Pinpoint the cell where the given text exists, returning its (X, Y) midpoint coordinate. 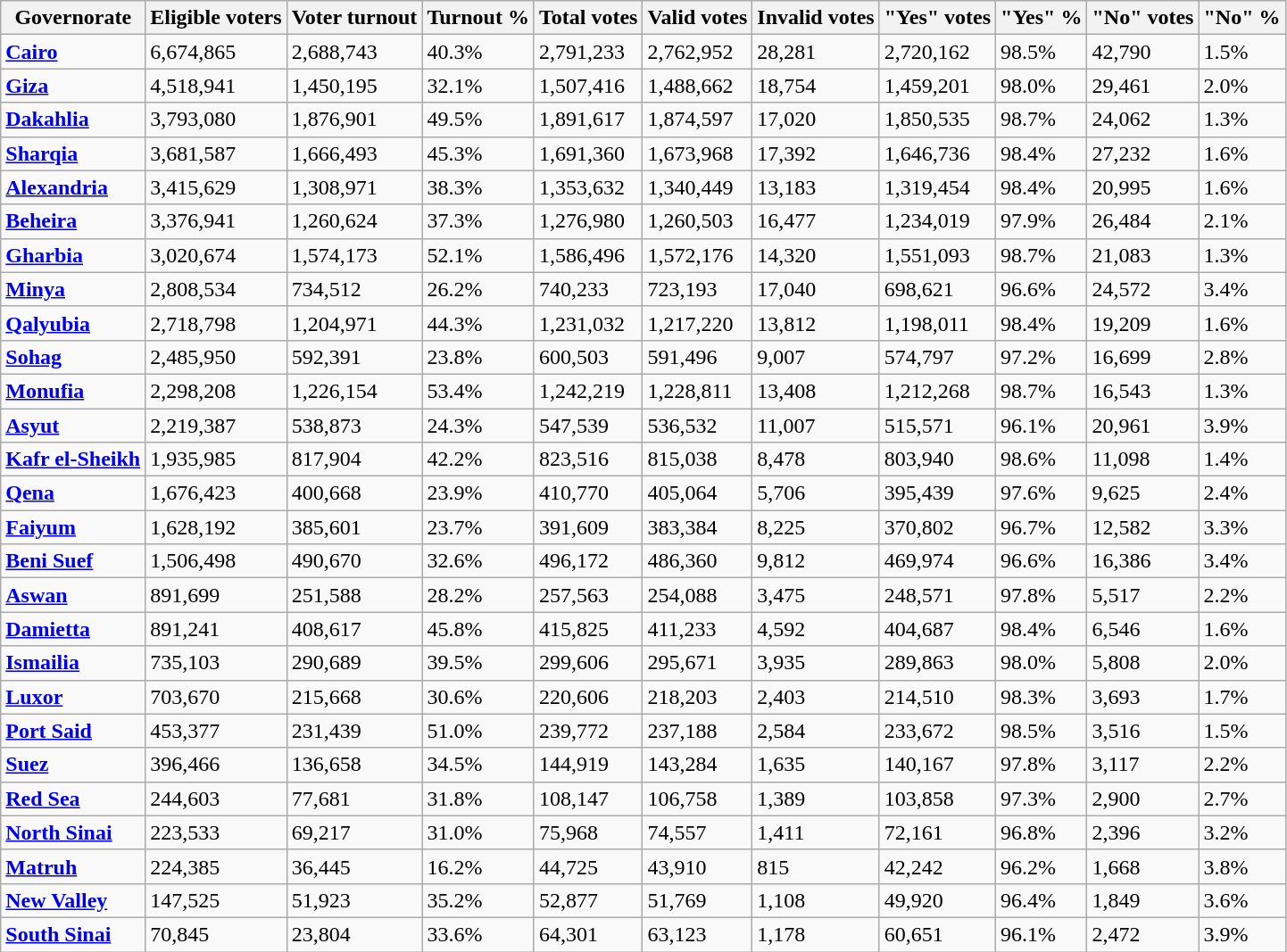
13,812 (816, 323)
8,225 (816, 527)
96.7% (1042, 527)
"No" % (1242, 18)
16,386 (1142, 561)
5,517 (1142, 595)
1,340,449 (698, 187)
52.1% (478, 255)
Asyut (73, 426)
233,672 (937, 731)
4,592 (816, 629)
415,825 (588, 629)
734,512 (354, 289)
1,635 (816, 765)
17,040 (816, 289)
383,384 (698, 527)
1,178 (816, 934)
New Valley (73, 900)
44,725 (588, 866)
24,062 (1142, 120)
1,572,176 (698, 255)
12,582 (1142, 527)
16,699 (1142, 357)
"Yes" votes (937, 18)
385,601 (354, 527)
45.3% (478, 153)
52,877 (588, 900)
North Sinai (73, 832)
1,217,220 (698, 323)
40.3% (478, 52)
237,188 (698, 731)
1,242,219 (588, 391)
Sohag (73, 357)
106,758 (698, 799)
411,233 (698, 629)
1,260,503 (698, 221)
4,518,941 (216, 86)
6,674,865 (216, 52)
1,226,154 (354, 391)
1,574,173 (354, 255)
574,797 (937, 357)
1,874,597 (698, 120)
1,507,416 (588, 86)
2.4% (1242, 493)
735,103 (216, 663)
16,543 (1142, 391)
6,546 (1142, 629)
26,484 (1142, 221)
74,557 (698, 832)
218,203 (698, 697)
2,718,798 (216, 323)
395,439 (937, 493)
Beni Suef (73, 561)
Alexandria (73, 187)
147,525 (216, 900)
17,020 (816, 120)
143,284 (698, 765)
34.5% (478, 765)
1,849 (1142, 900)
3,681,587 (216, 153)
8,478 (816, 459)
31.8% (478, 799)
469,974 (937, 561)
49.5% (478, 120)
18,754 (816, 86)
Dakahlia (73, 120)
2,472 (1142, 934)
2,485,950 (216, 357)
Red Sea (73, 799)
36,445 (354, 866)
224,385 (216, 866)
Beheira (73, 221)
3,693 (1142, 697)
39.5% (478, 663)
23.9% (478, 493)
3,475 (816, 595)
38.3% (478, 187)
11,098 (1142, 459)
3,516 (1142, 731)
Cairo (73, 52)
23.8% (478, 357)
Minya (73, 289)
248,571 (937, 595)
13,183 (816, 187)
1.7% (1242, 697)
27,232 (1142, 153)
20,995 (1142, 187)
Qalyubia (73, 323)
405,064 (698, 493)
547,539 (588, 426)
60,651 (937, 934)
723,193 (698, 289)
20,961 (1142, 426)
2.1% (1242, 221)
2,791,233 (588, 52)
1,198,011 (937, 323)
3,793,080 (216, 120)
2.7% (1242, 799)
16,477 (816, 221)
64,301 (588, 934)
Gharbia (73, 255)
1,450,195 (354, 86)
600,503 (588, 357)
408,617 (354, 629)
891,241 (216, 629)
28.2% (478, 595)
251,588 (354, 595)
1,691,360 (588, 153)
1,676,423 (216, 493)
1,876,901 (354, 120)
496,172 (588, 561)
Turnout % (478, 18)
1,935,985 (216, 459)
1,260,624 (354, 221)
220,606 (588, 697)
Damietta (73, 629)
96.2% (1042, 866)
South Sinai (73, 934)
Invalid votes (816, 18)
1,231,032 (588, 323)
239,772 (588, 731)
29,461 (1142, 86)
295,671 (698, 663)
97.2% (1042, 357)
1,666,493 (354, 153)
1,506,498 (216, 561)
891,699 (216, 595)
"No" votes (1142, 18)
404,687 (937, 629)
26.2% (478, 289)
51,769 (698, 900)
69,217 (354, 832)
5,808 (1142, 663)
42,790 (1142, 52)
13,408 (816, 391)
2,403 (816, 697)
1,668 (1142, 866)
14,320 (816, 255)
Governorate (73, 18)
3,415,629 (216, 187)
1,389 (816, 799)
223,533 (216, 832)
97.9% (1042, 221)
108,147 (588, 799)
591,496 (698, 357)
43,910 (698, 866)
Eligible voters (216, 18)
96.4% (1042, 900)
96.8% (1042, 832)
3.3% (1242, 527)
1,646,736 (937, 153)
19,209 (1142, 323)
Matruh (73, 866)
49,920 (937, 900)
2,720,162 (937, 52)
21,083 (1142, 255)
2,584 (816, 731)
1,551,093 (937, 255)
98.3% (1042, 697)
51.0% (478, 731)
Giza (73, 86)
1,212,268 (937, 391)
24.3% (478, 426)
257,563 (588, 595)
103,858 (937, 799)
244,603 (216, 799)
23.7% (478, 527)
Total votes (588, 18)
1.4% (1242, 459)
Sharqia (73, 153)
1,228,811 (698, 391)
5,706 (816, 493)
42.2% (478, 459)
1,628,192 (216, 527)
1,353,632 (588, 187)
1,459,201 (937, 86)
9,625 (1142, 493)
490,670 (354, 561)
1,850,535 (937, 120)
Ismailia (73, 663)
698,621 (937, 289)
77,681 (354, 799)
2,219,387 (216, 426)
453,377 (216, 731)
42,242 (937, 866)
2,688,743 (354, 52)
98.6% (1042, 459)
33.6% (478, 934)
486,360 (698, 561)
32.6% (478, 561)
140,167 (937, 765)
9,007 (816, 357)
396,466 (216, 765)
Qena (73, 493)
1,586,496 (588, 255)
9,812 (816, 561)
97.3% (1042, 799)
2,298,208 (216, 391)
215,668 (354, 697)
515,571 (937, 426)
1,234,019 (937, 221)
1,308,971 (354, 187)
44.3% (478, 323)
Faiyum (73, 527)
1,673,968 (698, 153)
1,488,662 (698, 86)
Luxor (73, 697)
1,108 (816, 900)
24,572 (1142, 289)
Aswan (73, 595)
3,935 (816, 663)
31.0% (478, 832)
803,940 (937, 459)
70,845 (216, 934)
3,020,674 (216, 255)
Monufia (73, 391)
Port Said (73, 731)
11,007 (816, 426)
410,770 (588, 493)
53.4% (478, 391)
136,658 (354, 765)
815 (816, 866)
3,117 (1142, 765)
3.6% (1242, 900)
35.2% (478, 900)
391,609 (588, 527)
23,804 (354, 934)
1,319,454 (937, 187)
2,396 (1142, 832)
740,233 (588, 289)
51,923 (354, 900)
Suez (73, 765)
97.6% (1042, 493)
536,532 (698, 426)
214,510 (937, 697)
370,802 (937, 527)
2,762,952 (698, 52)
2,808,534 (216, 289)
75,968 (588, 832)
Valid votes (698, 18)
815,038 (698, 459)
1,204,971 (354, 323)
30.6% (478, 697)
72,161 (937, 832)
817,904 (354, 459)
1,411 (816, 832)
592,391 (354, 357)
299,606 (588, 663)
290,689 (354, 663)
538,873 (354, 426)
1,891,617 (588, 120)
703,670 (216, 697)
"Yes" % (1042, 18)
45.8% (478, 629)
823,516 (588, 459)
144,919 (588, 765)
17,392 (816, 153)
3.2% (1242, 832)
231,439 (354, 731)
2,900 (1142, 799)
254,088 (698, 595)
32.1% (478, 86)
289,863 (937, 663)
16.2% (478, 866)
Voter turnout (354, 18)
2.8% (1242, 357)
3.8% (1242, 866)
400,668 (354, 493)
1,276,980 (588, 221)
28,281 (816, 52)
63,123 (698, 934)
Kafr el-Sheikh (73, 459)
3,376,941 (216, 221)
37.3% (478, 221)
